Find where the given text appears and provide that cell's center as [X, Y] coordinate. 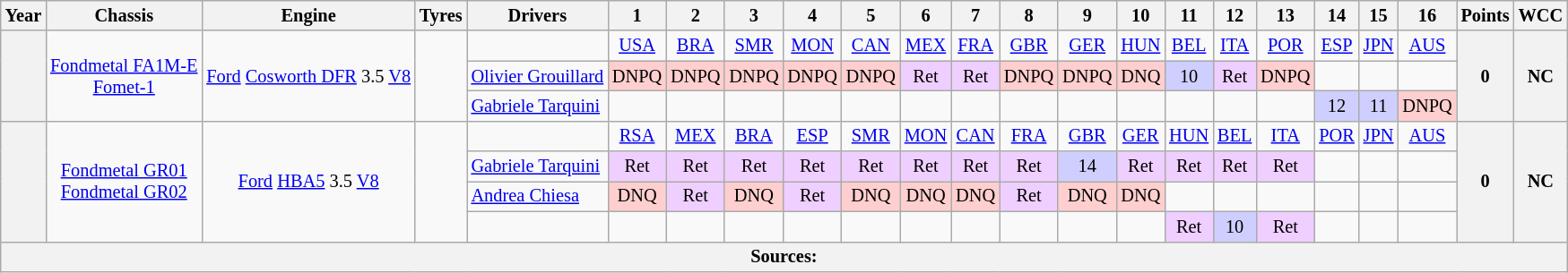
Tyres [441, 15]
7 [975, 15]
Andrea Chiesa [538, 196]
Fondmetal FA1M-EFomet-1 [124, 75]
2 [696, 15]
1 [637, 15]
Year [23, 15]
RSA [637, 136]
5 [871, 15]
Chassis [124, 15]
Points [1486, 15]
WCC [1541, 15]
4 [812, 15]
USA [637, 46]
Engine [308, 15]
9 [1087, 15]
15 [1379, 15]
Ford HBA5 3.5 V8 [308, 181]
Sources: [784, 257]
Drivers [538, 15]
8 [1029, 15]
13 [1286, 15]
Olivier Grouillard [538, 76]
Fondmetal GR01Fondmetal GR02 [124, 181]
6 [925, 15]
Ford Cosworth DFR 3.5 V8 [308, 75]
3 [753, 15]
16 [1427, 15]
